Provide the [X, Y] coordinate of the cell's center where the given text is located.  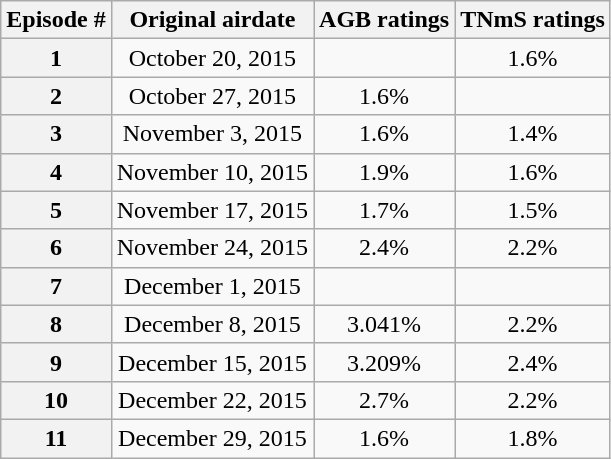
11 [56, 438]
1 [56, 58]
October 27, 2015 [212, 96]
3.209% [384, 362]
TNmS ratings [533, 20]
2 [56, 96]
December 1, 2015 [212, 286]
Original airdate [212, 20]
10 [56, 400]
1.5% [533, 210]
3.041% [384, 324]
AGB ratings [384, 20]
November 17, 2015 [212, 210]
December 29, 2015 [212, 438]
6 [56, 248]
1.4% [533, 134]
3 [56, 134]
9 [56, 362]
1.9% [384, 172]
1.7% [384, 210]
5 [56, 210]
November 3, 2015 [212, 134]
December 22, 2015 [212, 400]
7 [56, 286]
December 15, 2015 [212, 362]
4 [56, 172]
November 24, 2015 [212, 248]
November 10, 2015 [212, 172]
2.7% [384, 400]
1.8% [533, 438]
October 20, 2015 [212, 58]
8 [56, 324]
Episode # [56, 20]
December 8, 2015 [212, 324]
